Locate the cell with the specified text and output its (x, y) center coordinate. 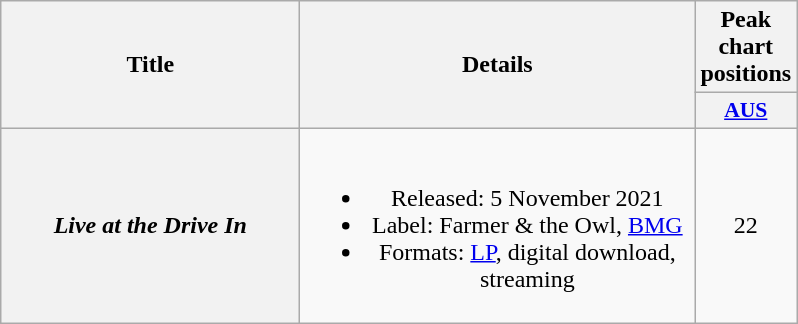
Title (150, 65)
Details (498, 65)
Live at the Drive In (150, 225)
Peak chart positions (746, 47)
AUS (746, 111)
22 (746, 225)
Released: 5 November 2021Label: Farmer & the Owl, BMGFormats: LP, digital download, streaming (498, 225)
